Extract the (X, Y) coordinate from the center of the cell holding the provided text.  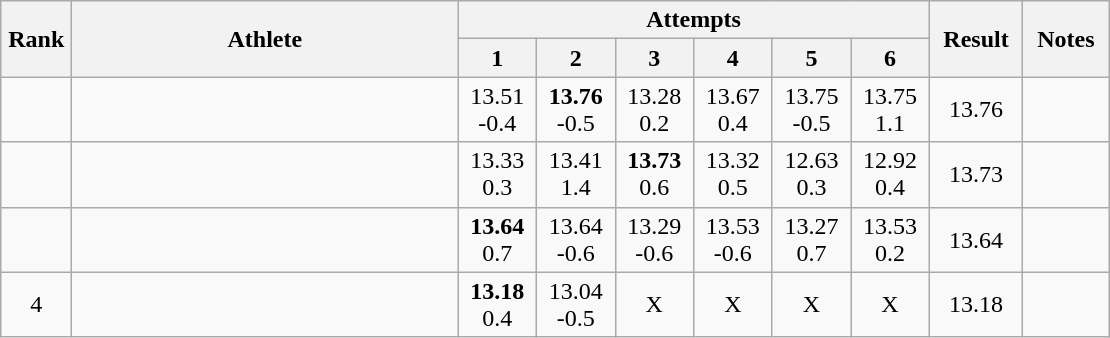
6 (890, 58)
12.920.4 (890, 174)
13.64-0.6 (576, 240)
Result (976, 39)
12.630.3 (812, 174)
13.751.1 (890, 110)
Athlete (265, 39)
13.270.7 (812, 240)
1 (498, 58)
13.411.4 (576, 174)
13.730.6 (654, 174)
13.18 (976, 304)
13.51-0.4 (498, 110)
Notes (1066, 39)
2 (576, 58)
13.670.4 (734, 110)
13.530.2 (890, 240)
13.330.3 (498, 174)
13.04-0.5 (576, 304)
13.76-0.5 (576, 110)
13.64 (976, 240)
13.640.7 (498, 240)
13.280.2 (654, 110)
13.29-0.6 (654, 240)
3 (654, 58)
13.75-0.5 (812, 110)
Rank (36, 39)
13.53-0.6 (734, 240)
13.73 (976, 174)
Attempts (694, 20)
13.320.5 (734, 174)
13.180.4 (498, 304)
13.76 (976, 110)
5 (812, 58)
